For the text-containing cell, return its midpoint in (X, Y) coordinate format. 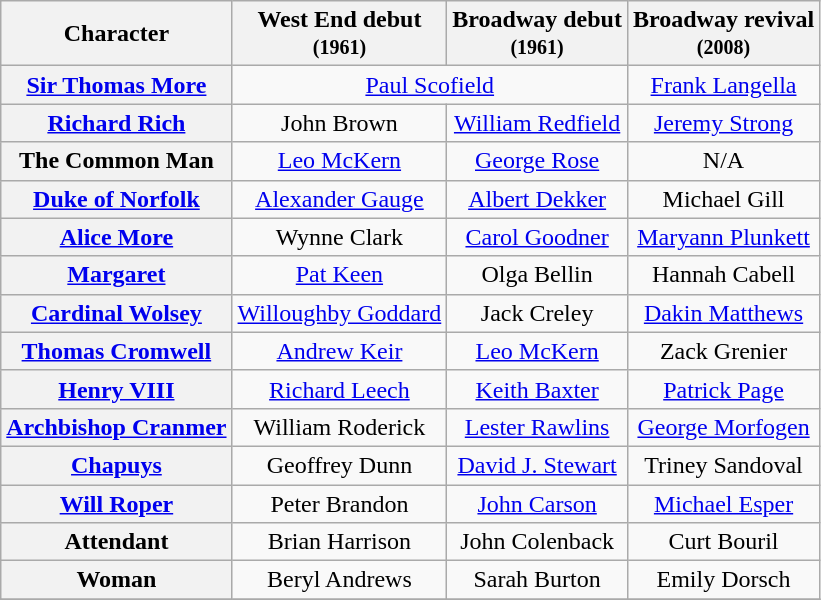
Beryl Andrews (340, 580)
George Rose (538, 161)
Keith Baxter (538, 389)
George Morfogen (723, 427)
Hannah Cabell (723, 275)
The Common Man (116, 161)
Andrew Keir (340, 351)
Albert Dekker (538, 199)
N/A (723, 161)
Triney Sandoval (723, 465)
Woman (116, 580)
Lester Rawlins (538, 427)
Carol Goodner (538, 237)
Pat Keen (340, 275)
Paul Scofield (430, 85)
Jack Creley (538, 313)
Wynne Clark (340, 237)
Margaret (116, 275)
Thomas Cromwell (116, 351)
Frank Langella (723, 85)
Patrick Page (723, 389)
Henry VIII (116, 389)
Michael Esper (723, 503)
William Roderick (340, 427)
Alice More (116, 237)
Brian Harrison (340, 542)
Character (116, 34)
Curt Bouril (723, 542)
Maryann Plunkett (723, 237)
Broadway revival (2008) (723, 34)
Broadway debut (1961) (538, 34)
Sarah Burton (538, 580)
David J. Stewart (538, 465)
Archbishop Cranmer (116, 427)
Cardinal Wolsey (116, 313)
Richard Rich (116, 123)
John Carson (538, 503)
John Brown (340, 123)
West End debut (1961) (340, 34)
Will Roper (116, 503)
Peter Brandon (340, 503)
Alexander Gauge (340, 199)
Dakin Matthews (723, 313)
Richard Leech (340, 389)
William Redfield (538, 123)
Attendant (116, 542)
Sir Thomas More (116, 85)
Emily Dorsch (723, 580)
Willoughby Goddard (340, 313)
Jeremy Strong (723, 123)
John Colenback (538, 542)
Chapuys (116, 465)
Zack Grenier (723, 351)
Duke of Norfolk (116, 199)
Michael Gill (723, 199)
Geoffrey Dunn (340, 465)
Olga Bellin (538, 275)
